Provide the [x, y] coordinate of the cell's center where the given text is located.  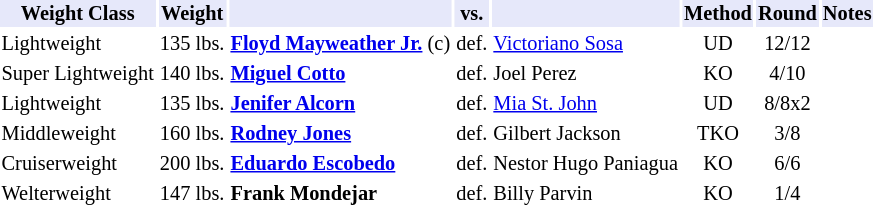
Cruiserweight [78, 164]
200 lbs. [192, 164]
4/10 [787, 74]
TKO [718, 134]
Joel Perez [586, 74]
Mia St. John [586, 104]
Round [787, 14]
12/12 [787, 44]
Nestor Hugo Paniagua [586, 164]
Notes [847, 14]
vs. [472, 14]
Gilbert Jackson [586, 134]
Method [718, 14]
Rodney Jones [340, 134]
8/8x2 [787, 104]
Jenifer Alcorn [340, 104]
3/8 [787, 134]
Weight Class [78, 14]
Super Lightweight [78, 74]
140 lbs. [192, 74]
Eduardo Escobedo [340, 164]
Middleweight [78, 134]
160 lbs. [192, 134]
Victoriano Sosa [586, 44]
Weight [192, 14]
Floyd Mayweather Jr. (c) [340, 44]
Miguel Cotto [340, 74]
6/6 [787, 164]
